Output the (X, Y) coordinate of the center of the cell containing the given text.  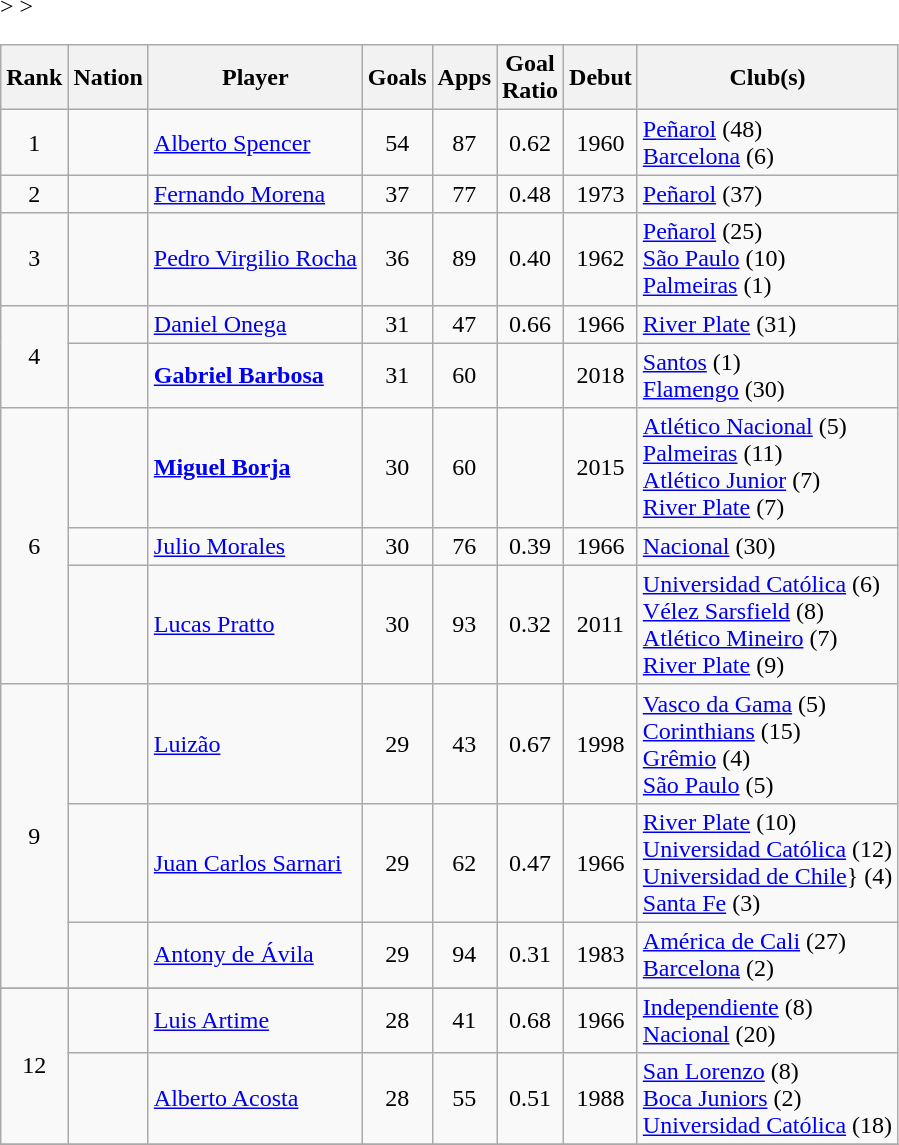
Luizão (255, 744)
6 (34, 546)
2011 (601, 624)
41 (464, 1020)
Juan Carlos Sarnari (255, 862)
Fernando Morena (255, 194)
Peñarol (25)São Paulo (10)Palmeiras (1) (768, 259)
9 (34, 836)
43 (464, 744)
12 (34, 1066)
Peñarol (48)Barcelona (6) (768, 142)
Gabriel Barbosa (255, 376)
89 (464, 259)
62 (464, 862)
0.48 (530, 194)
Luis Artime (255, 1020)
Goals (397, 78)
0.40 (530, 259)
1988 (601, 1099)
Club(s) (768, 78)
Alberto Spencer (255, 142)
54 (397, 142)
0.32 (530, 624)
Vasco da Gama (5)Corinthians (15)Grêmio (4)São Paulo (5) (768, 744)
River Plate (10)Universidad Católica (12)Universidad de Chile} (4)Santa Fe (3) (768, 862)
2 (34, 194)
Rank (34, 78)
1 (34, 142)
1998 (601, 744)
87 (464, 142)
0.51 (530, 1099)
0.47 (530, 862)
Nation (108, 78)
Apps (464, 78)
Alberto Acosta (255, 1099)
0.39 (530, 546)
3 (34, 259)
River Plate (31) (768, 324)
0.31 (530, 954)
2015 (601, 468)
1960 (601, 142)
1962 (601, 259)
2018 (601, 376)
1973 (601, 194)
Nacional (30) (768, 546)
Miguel Borja (255, 468)
Atlético Nacional (5)Palmeiras (11)Atlético Junior (7)River Plate (7) (768, 468)
0.68 (530, 1020)
Daniel Onega (255, 324)
Peñarol (37) (768, 194)
0.62 (530, 142)
Independiente (8)Nacional (20) (768, 1020)
77 (464, 194)
Player (255, 78)
1983 (601, 954)
36 (397, 259)
Goal Ratio (530, 78)
Antony de Ávila (255, 954)
47 (464, 324)
0.66 (530, 324)
93 (464, 624)
4 (34, 356)
76 (464, 546)
Lucas Pratto (255, 624)
San Lorenzo (8)Boca Juniors (2)Universidad Católica (18) (768, 1099)
Julio Morales (255, 546)
Santos (1)Flamengo (30) (768, 376)
0.67 (530, 744)
América de Cali (27)Barcelona (2) (768, 954)
Debut (601, 78)
Universidad Católica (6)Vélez Sarsfield (8)Atlético Mineiro (7)River Plate (9) (768, 624)
94 (464, 954)
Pedro Virgilio Rocha (255, 259)
55 (464, 1099)
37 (397, 194)
